Output the [X, Y] coordinate of the center of the cell containing the given text.  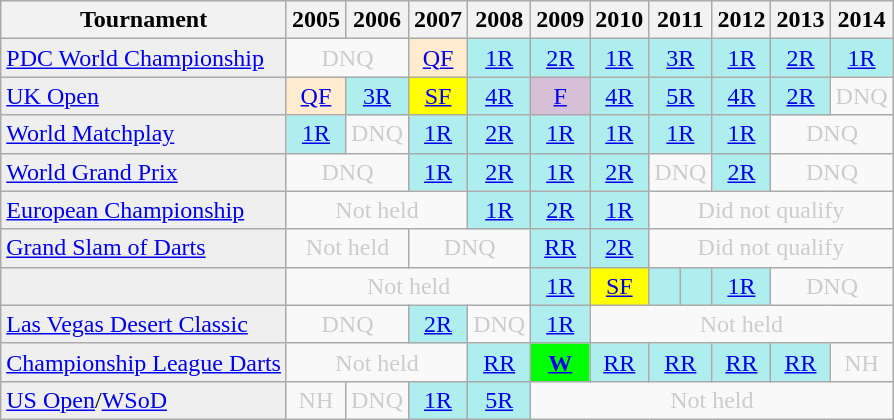
2011 [680, 20]
W [560, 362]
2013 [800, 20]
US Open/WSoD [144, 400]
Championship League Darts [144, 362]
2005 [316, 20]
F [560, 96]
PDC World Championship [144, 58]
2009 [560, 20]
Grand Slam of Darts [144, 248]
2010 [620, 20]
UK Open [144, 96]
Las Vegas Desert Classic [144, 324]
World Matchplay [144, 134]
2012 [742, 20]
2014 [862, 20]
Tournament [144, 20]
World Grand Prix [144, 172]
2007 [438, 20]
2008 [500, 20]
European Championship [144, 210]
2006 [376, 20]
